Capture the cell that displays the provided text and extract its (x, y) central coordinate. 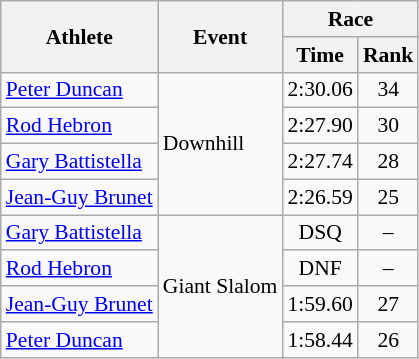
28 (388, 162)
Time (320, 55)
Downhill (220, 143)
Event (220, 36)
Rank (388, 55)
1:59.60 (320, 304)
34 (388, 90)
2:30.06 (320, 90)
30 (388, 126)
2:26.59 (320, 197)
27 (388, 304)
1:58.44 (320, 340)
26 (388, 340)
Athlete (80, 36)
Race (350, 19)
25 (388, 197)
DSQ (320, 233)
Giant Slalom (220, 286)
DNF (320, 269)
2:27.74 (320, 162)
2:27.90 (320, 126)
